Find where the given text appears and provide that cell's center as [X, Y] coordinate. 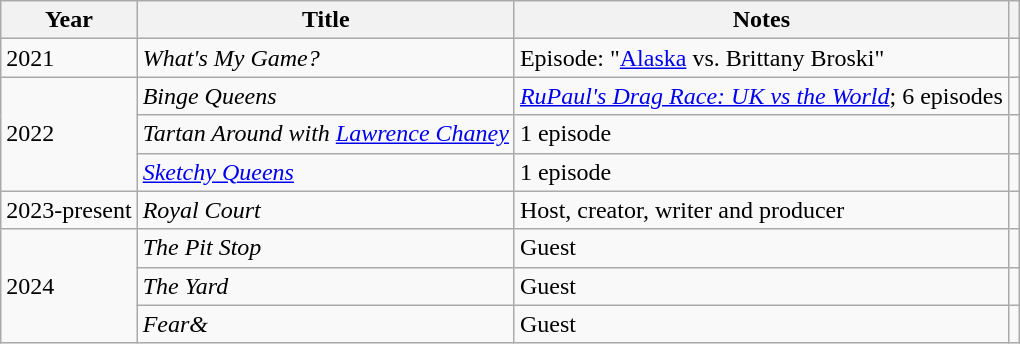
Sketchy Queens [326, 172]
Year [69, 20]
RuPaul's Drag Race: UK vs the World; 6 episodes [761, 96]
Fear& [326, 324]
2024 [69, 286]
Title [326, 20]
2023-present [69, 210]
Tartan Around with Lawrence Chaney [326, 134]
Host, creator, writer and producer [761, 210]
2022 [69, 134]
Episode: "Alaska vs. Brittany Broski" [761, 58]
The Yard [326, 286]
Binge Queens [326, 96]
The Pit Stop [326, 248]
Notes [761, 20]
What's My Game? [326, 58]
2021 [69, 58]
Royal Court [326, 210]
